Return [X, Y] of the center of cell containing provided text 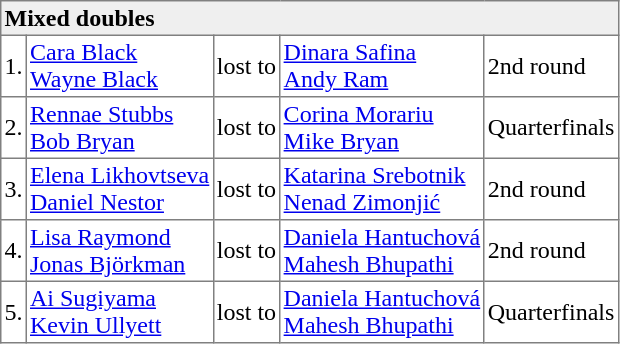
Katarina Srebotnik Nenad Zimonjić [382, 189]
Cara Black Wayne Black [120, 66]
Dinara Safina Andy Ram [382, 66]
Ai Sugiyama Kevin Ullyett [120, 312]
3. [14, 189]
4. [14, 251]
2. [14, 128]
1. [14, 66]
Mixed doubles [310, 18]
Rennae Stubbs Bob Bryan [120, 128]
Lisa Raymond Jonas Björkman [120, 251]
Corina Morariu Mike Bryan [382, 128]
Elena Likhovtseva Daniel Nestor [120, 189]
5. [14, 312]
